Search for the cell housing the specified text and yield its (X, Y) center coordinate. 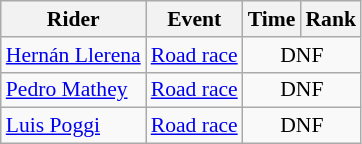
Rider (74, 19)
Rank (330, 19)
Hernán Llerena (74, 55)
Event (194, 19)
Pedro Mathey (74, 90)
Luis Poggi (74, 126)
Time (272, 19)
